Search for the cell housing the specified text and yield its (x, y) center coordinate. 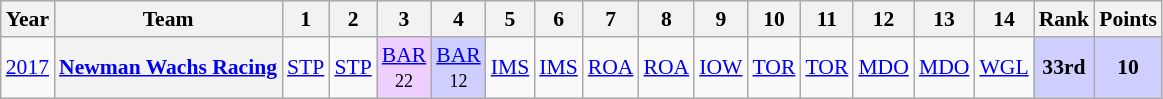
12 (884, 19)
4 (458, 19)
Team (168, 19)
11 (826, 19)
8 (667, 19)
9 (720, 19)
6 (558, 19)
Newman Wachs Racing (168, 68)
BAR22 (404, 68)
33rd (1064, 68)
1 (306, 19)
5 (510, 19)
Rank (1064, 19)
3 (404, 19)
14 (1004, 19)
2017 (28, 68)
BAR12 (458, 68)
Points (1128, 19)
IOW (720, 68)
2 (352, 19)
13 (944, 19)
Year (28, 19)
WGL (1004, 68)
7 (611, 19)
